For the text-containing cell, return its midpoint in (x, y) coordinate format. 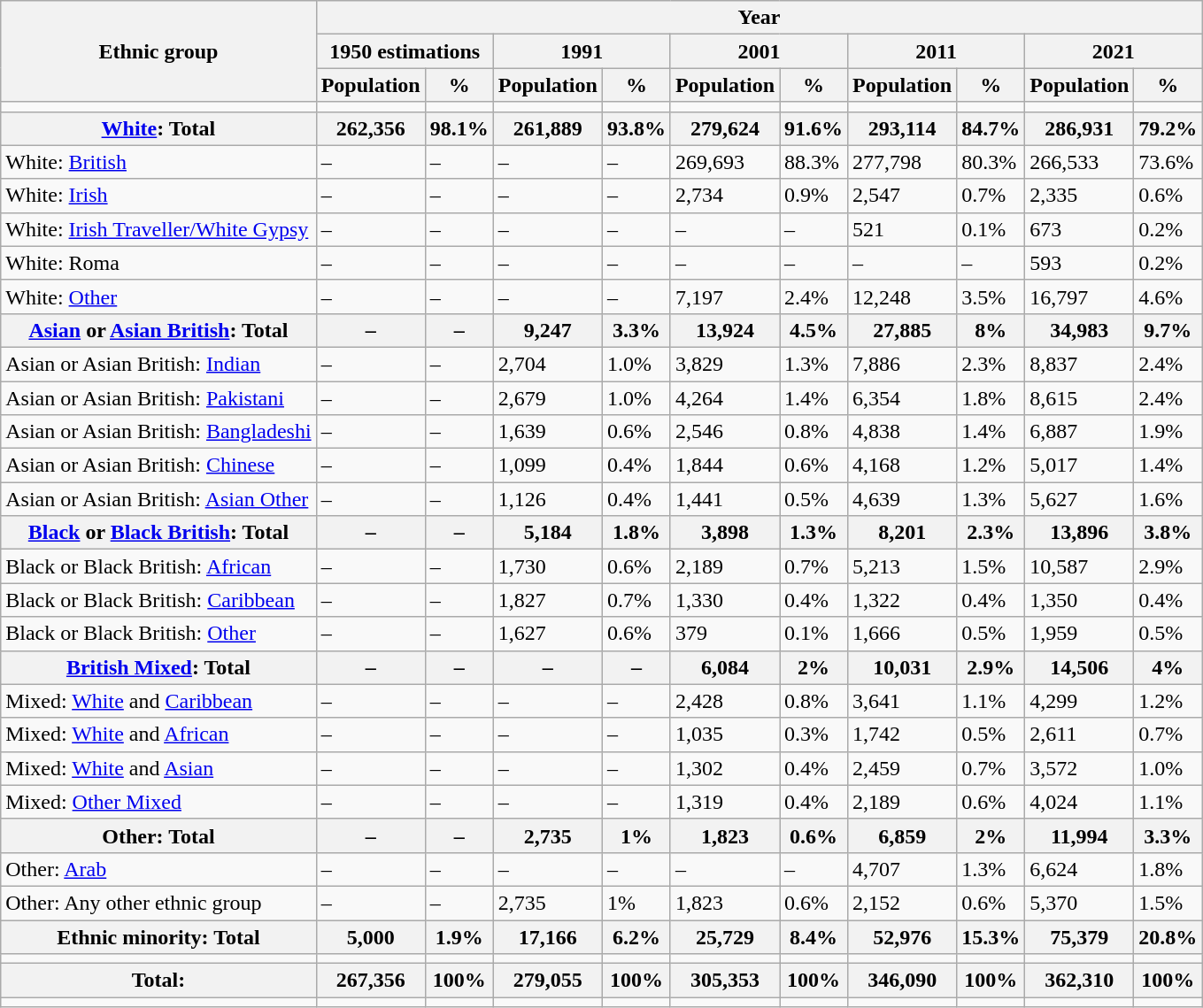
10,031 (903, 667)
Asian or Asian British: Pakistani (158, 397)
White: Total (158, 128)
4,838 (903, 432)
Black or Black British: African (158, 566)
White: Irish Traveller/White Gypsy (158, 229)
279,055 (547, 981)
262,356 (370, 128)
Ethnic minority: Total (158, 937)
362,310 (1080, 981)
8,201 (903, 533)
4,168 (903, 466)
6,887 (1080, 432)
80.3% (991, 162)
1,441 (724, 499)
1950 estimations (405, 51)
Mixed: Other Mixed (158, 802)
5,627 (1080, 499)
12,248 (903, 296)
1,639 (547, 432)
Total: (158, 981)
Asian or Asian British: Chinese (158, 466)
Asian or Asian British: Indian (158, 364)
2,546 (724, 432)
11,994 (1080, 835)
Other: Any other ethnic group (158, 903)
Mixed: White and Caribbean (158, 701)
2011 (937, 51)
4,639 (903, 499)
1,959 (1080, 634)
4.6% (1168, 296)
293,114 (903, 128)
White: British (158, 162)
8% (991, 330)
0.9% (814, 196)
279,624 (724, 128)
6.2% (636, 937)
305,353 (724, 981)
4,264 (724, 397)
White: Roma (158, 263)
6,084 (724, 667)
1,627 (547, 634)
Black or Black British: Other (158, 634)
3,898 (724, 533)
5,000 (370, 937)
4,299 (1080, 701)
1,319 (724, 802)
8,837 (1080, 364)
9,247 (547, 330)
88.3% (814, 162)
8.4% (814, 937)
346,090 (903, 981)
1,730 (547, 566)
5,370 (1080, 903)
Asian or Asian British: Asian Other (158, 499)
1,350 (1080, 600)
521 (903, 229)
91.6% (814, 128)
2,734 (724, 196)
1,666 (903, 634)
1991 (582, 51)
13,896 (1080, 533)
2,459 (903, 768)
3,641 (903, 701)
286,931 (1080, 128)
5,213 (903, 566)
9.7% (1168, 330)
Other: Total (158, 835)
73.6% (1168, 162)
Asian or Asian British: Total (158, 330)
3.8% (1168, 533)
79.2% (1168, 128)
Black or Black British: Total (158, 533)
Black or Black British: Caribbean (158, 600)
13,924 (724, 330)
7,197 (724, 296)
1,742 (903, 735)
25,729 (724, 937)
2001 (759, 51)
1,302 (724, 768)
1,099 (547, 466)
2,335 (1080, 196)
15.3% (991, 937)
2,547 (903, 196)
261,889 (547, 128)
1,827 (547, 600)
British Mixed: Total (158, 667)
Ethnic group (158, 51)
4,707 (903, 869)
593 (1080, 263)
2,428 (724, 701)
5,184 (547, 533)
4% (1168, 667)
52,976 (903, 937)
7,886 (903, 364)
27,885 (903, 330)
2,611 (1080, 735)
8,615 (1080, 397)
2,704 (547, 364)
4.5% (814, 330)
2,679 (547, 397)
3,829 (724, 364)
17,166 (547, 937)
269,693 (724, 162)
93.8% (636, 128)
1,330 (724, 600)
White: Other (158, 296)
75,379 (1080, 937)
20.8% (1168, 937)
1.6% (1168, 499)
Mixed: White and Asian (158, 768)
0.3% (814, 735)
Mixed: White and African (158, 735)
3.5% (991, 296)
1,844 (724, 466)
White: Irish (158, 196)
84.7% (991, 128)
2021 (1114, 51)
Other: Arab (158, 869)
266,533 (1080, 162)
379 (724, 634)
6,859 (903, 835)
1,126 (547, 499)
267,356 (370, 981)
5,017 (1080, 466)
1,322 (903, 600)
277,798 (903, 162)
10,587 (1080, 566)
3,572 (1080, 768)
1,035 (724, 735)
34,983 (1080, 330)
14,506 (1080, 667)
4,024 (1080, 802)
Year (760, 18)
98.1% (459, 128)
673 (1080, 229)
6,624 (1080, 869)
16,797 (1080, 296)
6,354 (903, 397)
Asian or Asian British: Bangladeshi (158, 432)
2,152 (903, 903)
